Capture the cell that displays the provided text and extract its [X, Y] central coordinate. 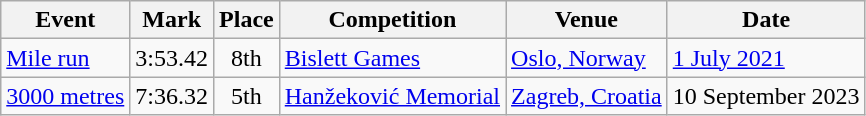
7:36.32 [172, 96]
Place [247, 20]
5th [247, 96]
Date [766, 20]
10 September 2023 [766, 96]
Bislett Games [392, 58]
Mark [172, 20]
1 July 2021 [766, 58]
8th [247, 58]
Oslo, Norway [587, 58]
Venue [587, 20]
Zagreb, Croatia [587, 96]
Competition [392, 20]
3:53.42 [172, 58]
Event [66, 20]
Mile run [66, 58]
Hanžeković Memorial [392, 96]
3000 metres [66, 96]
